From the cell containing the given text, extract its center point as [x, y] coordinate. 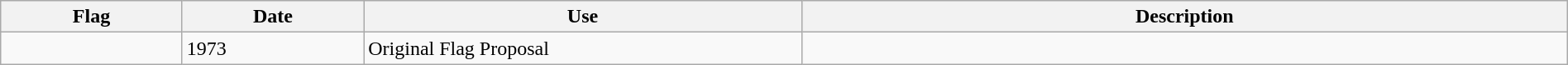
Use [583, 17]
Date [273, 17]
Flag [91, 17]
Description [1184, 17]
1973 [273, 48]
Original Flag Proposal [583, 48]
